Locate the cell with the specified text and output its (X, Y) center coordinate. 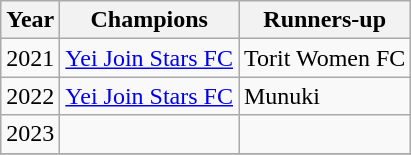
2021 (30, 58)
Year (30, 20)
2022 (30, 96)
Torit Women FC (324, 58)
2023 (30, 134)
Runners-up (324, 20)
Champions (150, 20)
Munuki (324, 96)
